Locate the cell with the specified text and output its (X, Y) center coordinate. 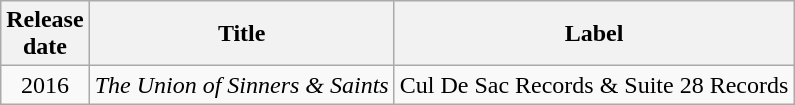
Label (594, 34)
2016 (45, 85)
Releasedate (45, 34)
The Union of Sinners & Saints (242, 85)
Cul De Sac Records & Suite 28 Records (594, 85)
Title (242, 34)
